Identify which cell holds the provided text, then report its (x, y) central coordinate. 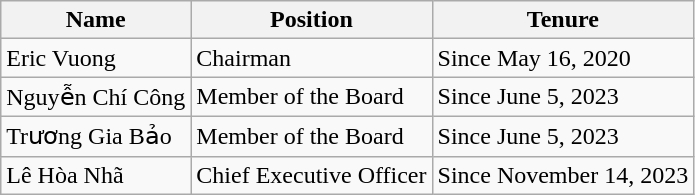
Lê Hòa Nhã (96, 175)
Nguyễn Chí Công (96, 97)
Position (312, 20)
Chief Executive Officer (312, 175)
Since May 16, 2020 (563, 58)
Tenure (563, 20)
Since November 14, 2023 (563, 175)
Eric Vuong (96, 58)
Chairman (312, 58)
Name (96, 20)
Trương Gia Bảo (96, 136)
